Locate the cell with the specified text and output its [x, y] center coordinate. 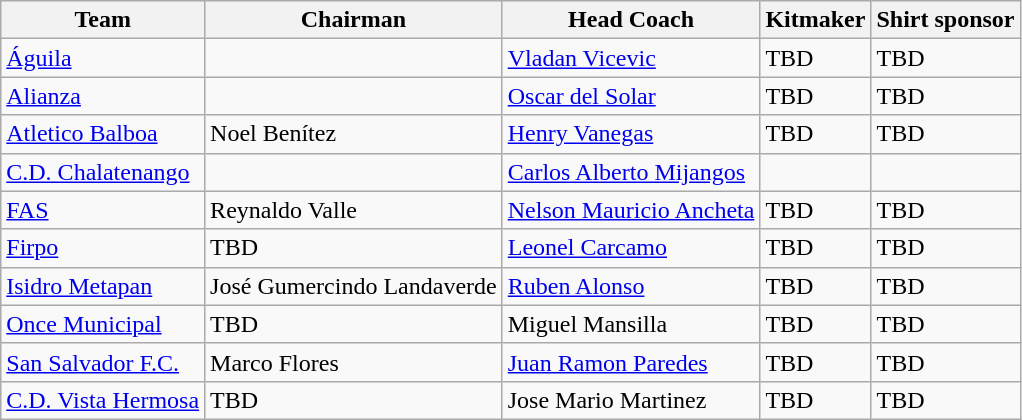
Marco Flores [354, 362]
Chairman [354, 20]
Leonel Carcamo [631, 248]
Carlos Alberto Mijangos [631, 172]
Nelson Mauricio Ancheta [631, 210]
San Salvador F.C. [103, 362]
José Gumercindo Landaverde [354, 286]
Kitmaker [816, 20]
Oscar del Solar [631, 96]
Ruben Alonso [631, 286]
Juan Ramon Paredes [631, 362]
Shirt sponsor [946, 20]
C.D. Vista Hermosa [103, 400]
Vladan Vicevic [631, 58]
Isidro Metapan [103, 286]
FAS [103, 210]
Águila [103, 58]
C.D. Chalatenango [103, 172]
Reynaldo Valle [354, 210]
Alianza [103, 96]
Atletico Balboa [103, 134]
Jose Mario Martinez [631, 400]
Head Coach [631, 20]
Noel Benítez [354, 134]
Once Municipal [103, 324]
Miguel Mansilla [631, 324]
Team [103, 20]
Henry Vanegas [631, 134]
Firpo [103, 248]
